Determine the (x, y) coordinate at the center of the cell enclosing the given text.  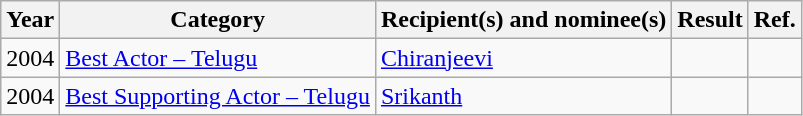
Best Actor – Telugu (218, 58)
Ref. (774, 20)
Best Supporting Actor – Telugu (218, 96)
Chiranjeevi (523, 58)
Category (218, 20)
Result (710, 20)
Year (30, 20)
Recipient(s) and nominee(s) (523, 20)
Srikanth (523, 96)
